Locate the cell with the specified text and output its (X, Y) center coordinate. 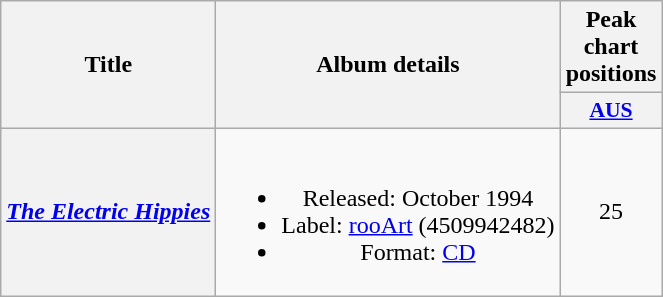
Title (108, 65)
25 (611, 212)
Released: October 1994Label: rooArt (4509942482)Format: CD (388, 212)
Album details (388, 65)
The Electric Hippies (108, 212)
AUS (611, 111)
Peak chart positions (611, 47)
